Detect which cell encompasses the target text, then output its [x, y] center coordinate. 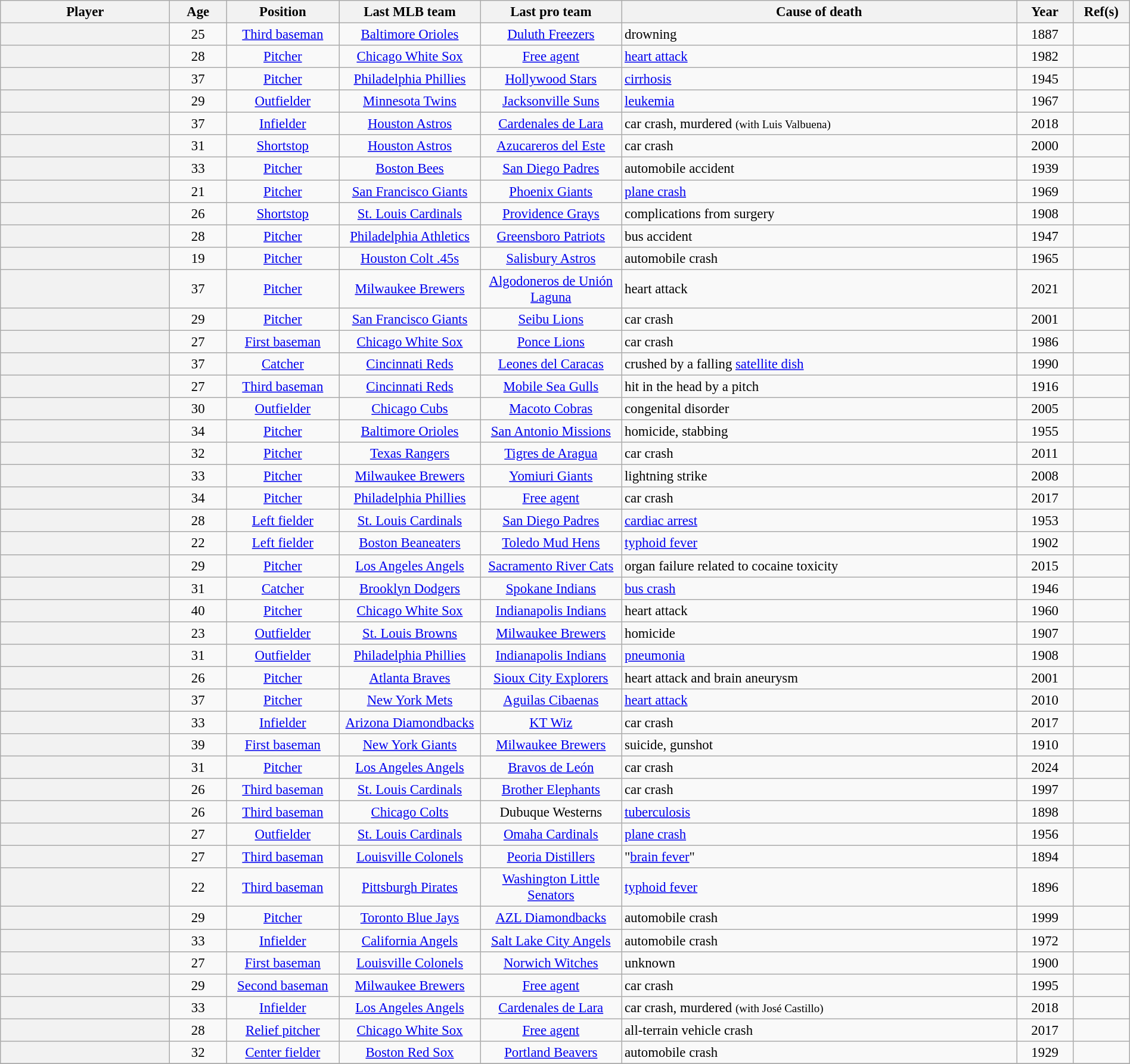
Ref(s) [1101, 12]
1929 [1045, 1053]
Cause of death [819, 12]
organ failure related to cocaine toxicity [819, 566]
1910 [1045, 745]
Salt Lake City Angels [551, 941]
drowning [819, 35]
Position [282, 12]
Macoto Cobras [551, 409]
1916 [1045, 386]
1995 [1045, 985]
1997 [1045, 790]
Relief pitcher [282, 1030]
2000 [1045, 146]
Greensboro Patriots [551, 236]
1990 [1045, 364]
2005 [1045, 409]
1955 [1045, 432]
1896 [1045, 887]
homicide [819, 633]
hit in the head by a pitch [819, 386]
Bravos de León [551, 768]
Aguilas Cibaenas [551, 700]
Sioux City Explorers [551, 678]
1956 [1045, 835]
1969 [1045, 191]
bus crash [819, 588]
1898 [1045, 812]
San Antonio Missions [551, 432]
congenital disorder [819, 409]
complications from surgery [819, 213]
2008 [1045, 476]
cardiac arrest [819, 521]
1887 [1045, 35]
1967 [1045, 101]
unknown [819, 963]
1947 [1045, 236]
Minnesota Twins [410, 101]
Second baseman [282, 985]
1999 [1045, 918]
homicide, stabbing [819, 432]
heart attack and brain aneurysm [819, 678]
Providence Grays [551, 213]
New York Giants [410, 745]
Tigres de Aragua [551, 454]
Age [198, 12]
Texas Rangers [410, 454]
1972 [1045, 941]
tuberculosis [819, 812]
Player [85, 12]
California Angels [410, 941]
car crash, murdered (with Luis Valbuena) [819, 124]
Last MLB team [410, 12]
1953 [1045, 521]
suicide, gunshot [819, 745]
Salisbury Astros [551, 258]
1907 [1045, 633]
Sacramento River Cats [551, 566]
Ponce Lions [551, 342]
40 [198, 610]
Houston Colt .45s [410, 258]
Chicago Colts [410, 812]
Boston Beaneaters [410, 544]
Dubuque Westerns [551, 812]
1946 [1045, 588]
lightning strike [819, 476]
Portland Beavers [551, 1053]
Hollywood Stars [551, 79]
all-terrain vehicle crash [819, 1030]
Leones del Caracas [551, 364]
Chicago Cubs [410, 409]
"brain fever" [819, 857]
Washington Little Senators [551, 887]
2011 [1045, 454]
KT Wiz [551, 722]
bus accident [819, 236]
Atlanta Braves [410, 678]
1965 [1045, 258]
Seibu Lions [551, 319]
Philadelphia Athletics [410, 236]
1894 [1045, 857]
Boston Bees [410, 169]
19 [198, 258]
2010 [1045, 700]
car crash, murdered (with José Castillo) [819, 1007]
1902 [1045, 544]
St. Louis Browns [410, 633]
Phoenix Giants [551, 191]
Spokane Indians [551, 588]
Toronto Blue Jays [410, 918]
leukemia [819, 101]
Boston Red Sox [410, 1053]
automobile accident [819, 169]
cirrhosis [819, 79]
Azucareros del Este [551, 146]
1960 [1045, 610]
2015 [1045, 566]
Last pro team [551, 12]
25 [198, 35]
Duluth Freezers [551, 35]
AZL Diamondbacks [551, 918]
New York Mets [410, 700]
Brother Elephants [551, 790]
Pittsburgh Pirates [410, 887]
Center fielder [282, 1053]
1945 [1045, 79]
1939 [1045, 169]
Jacksonville Suns [551, 101]
Omaha Cardinals [551, 835]
39 [198, 745]
pneumonia [819, 656]
23 [198, 633]
Year [1045, 12]
Peoria Distillers [551, 857]
crushed by a falling satellite dish [819, 364]
Norwich Witches [551, 963]
1986 [1045, 342]
2021 [1045, 289]
2024 [1045, 768]
Yomiuri Giants [551, 476]
Brooklyn Dodgers [410, 588]
Toledo Mud Hens [551, 544]
1900 [1045, 963]
1982 [1045, 57]
Algodoneros de Unión Laguna [551, 289]
21 [198, 191]
Arizona Diamondbacks [410, 722]
Mobile Sea Gulls [551, 386]
30 [198, 409]
